Determine the (x, y) coordinate at the center of the cell enclosing the given text.  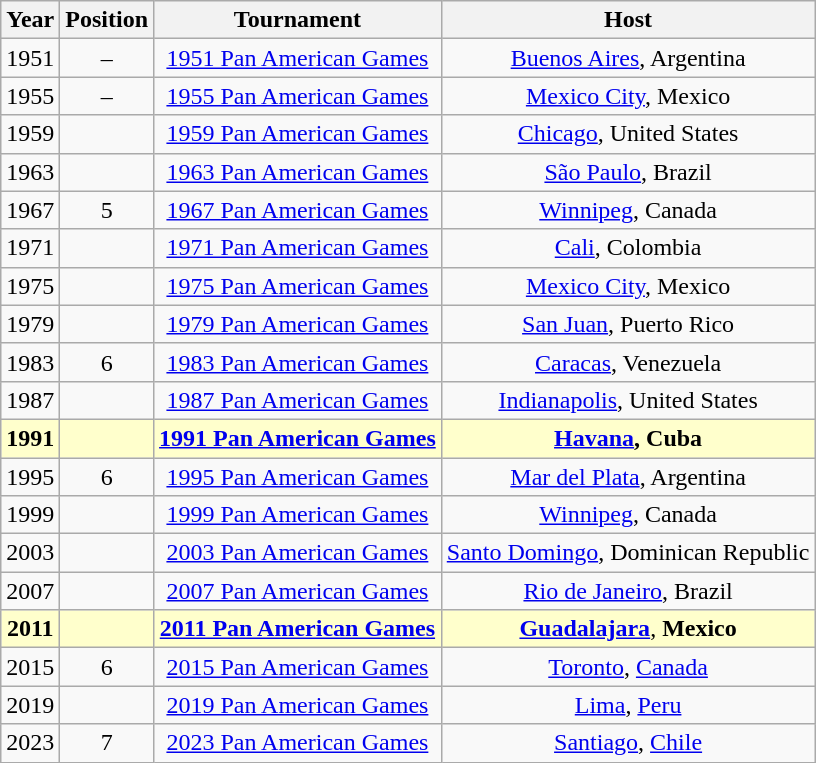
2011 Pan American Games (298, 629)
1951 (30, 58)
São Paulo, Brazil (628, 172)
1991 (30, 438)
Lima, Peru (628, 705)
Buenos Aires, Argentina (628, 58)
1971 (30, 248)
2003 Pan American Games (298, 553)
Toronto, Canada (628, 667)
Year (30, 20)
Cali, Colombia (628, 248)
Santiago, Chile (628, 743)
San Juan, Puerto Rico (628, 324)
2007 Pan American Games (298, 591)
1971 Pan American Games (298, 248)
2019 (30, 705)
1999 Pan American Games (298, 515)
1979 (30, 324)
Host (628, 20)
Chicago, United States (628, 134)
1991 Pan American Games (298, 438)
7 (107, 743)
2015 (30, 667)
1963 (30, 172)
1959 (30, 134)
1983 Pan American Games (298, 362)
1995 Pan American Games (298, 477)
1967 (30, 210)
Santo Domingo, Dominican Republic (628, 553)
2015 Pan American Games (298, 667)
1975 Pan American Games (298, 286)
1999 (30, 515)
Caracas, Venezuela (628, 362)
1963 Pan American Games (298, 172)
Guadalajara, Mexico (628, 629)
1959 Pan American Games (298, 134)
1983 (30, 362)
Rio de Janeiro, Brazil (628, 591)
2023 Pan American Games (298, 743)
Havana, Cuba (628, 438)
1975 (30, 286)
2019 Pan American Games (298, 705)
2007 (30, 591)
5 (107, 210)
2003 (30, 553)
1967 Pan American Games (298, 210)
Mar del Plata, Argentina (628, 477)
Indianapolis, United States (628, 400)
1995 (30, 477)
2023 (30, 743)
1979 Pan American Games (298, 324)
1955 Pan American Games (298, 96)
1955 (30, 96)
1987 (30, 400)
Position (107, 20)
1987 Pan American Games (298, 400)
1951 Pan American Games (298, 58)
Tournament (298, 20)
2011 (30, 629)
